Capture the cell that displays the provided text and extract its [X, Y] central coordinate. 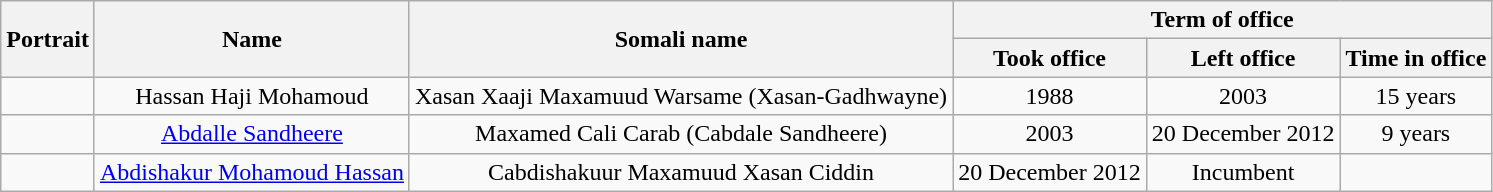
Abdalle Sandheere [252, 134]
Time in office [1416, 58]
9 years [1416, 134]
Somali name [680, 39]
1988 [1050, 96]
Term of office [1222, 20]
15 years [1416, 96]
Incumbent [1243, 172]
Cabdishakuur Maxamuud Xasan Ciddin [680, 172]
Xasan Xaaji Maxamuud Warsame (Xasan-Gadhwayne) [680, 96]
Hassan Haji Mohamoud [252, 96]
Left office [1243, 58]
Took office [1050, 58]
Name [252, 39]
Portrait [48, 39]
Maxamed Cali Carab (Cabdale Sandheere) [680, 134]
Abdishakur Mohamoud Hassan [252, 172]
